Capture the cell that displays the provided text and extract its (x, y) central coordinate. 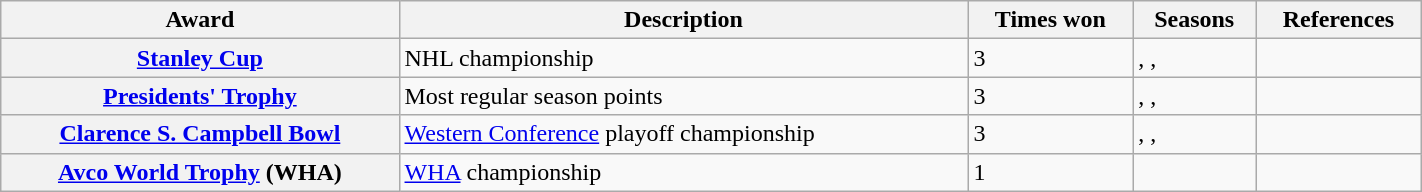
Avco World Trophy (WHA) (200, 172)
NHL championship (684, 58)
Times won (1050, 20)
Seasons (1194, 20)
References (1339, 20)
1 (1050, 172)
WHA championship (684, 172)
Stanley Cup (200, 58)
Award (200, 20)
Description (684, 20)
Western Conference playoff championship (684, 134)
Presidents' Trophy (200, 96)
Clarence S. Campbell Bowl (200, 134)
Most regular season points (684, 96)
